Locate the cell with the specified text and output its [X, Y] center coordinate. 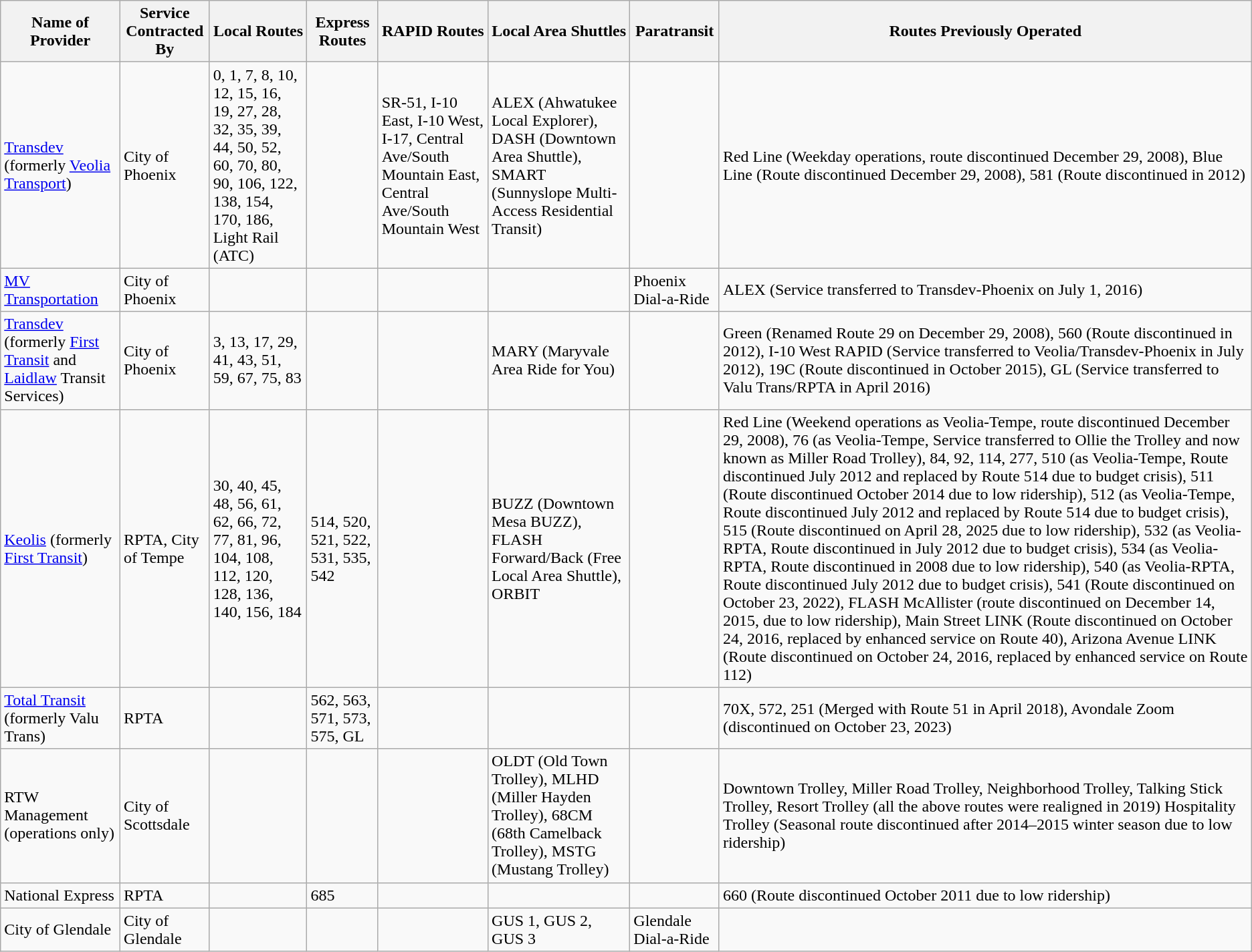
3, 13, 17, 29, 41, 43, 51, 59, 67, 75, 83 [258, 360]
ALEX (Service transferred to Transdev-Phoenix on July 1, 2016) [985, 290]
RPTA, City of Tempe [165, 548]
Transdev (formerly First Transit and Laidlaw Transit Services) [60, 360]
MV Transportation [60, 290]
National Express [60, 895]
Service Contracted By [165, 31]
Transdev (formerly Veolia Transport) [60, 165]
Total Transit (formerly Valu Trans) [60, 718]
RAPID Routes [433, 31]
BUZZ (Downtown Mesa BUZZ), FLASH Forward/Back (Free Local Area Shuttle), ORBIT [559, 548]
GUS 1, GUS 2, GUS 3 [559, 929]
Local Routes [258, 31]
685 [342, 895]
MARY (Maryvale Area Ride for You) [559, 360]
Keolis (formerly First Transit) [60, 548]
660 (Route discontinued October 2011 due to low ridership) [985, 895]
ALEX (Ahwatukee Local Explorer), DASH (Downtown Area Shuttle), SMART (Sunnyslope Multi-Access Residential Transit) [559, 165]
RTW Management (operations only) [60, 816]
Name of Provider [60, 31]
0, 1, 7, 8, 10, 12, 15, 16, 19, 27, 28, 32, 35, 39, 44, 50, 52, 60, 70, 80, 90, 106, 122, 138, 154, 170, 186, Light Rail (ATC) [258, 165]
Paratransit [675, 31]
Local Area Shuttles [559, 31]
514, 520, 521, 522, 531, 535, 542 [342, 548]
30, 40, 45, 48, 56, 61, 62, 66, 72, 77, 81, 96, 104, 108, 112, 120, 128, 136, 140, 156, 184 [258, 548]
City of Scottsdale [165, 816]
Glendale Dial-a-Ride [675, 929]
Routes Previously Operated [985, 31]
562, 563, 571, 573, 575, GL [342, 718]
70X, 572, 251 (Merged with Route 51 in April 2018), Avondale Zoom (discontinued on October 23, 2023) [985, 718]
SR-51, I-10 East, I-10 West, I-17, Central Ave/South Mountain East, Central Ave/South Mountain West [433, 165]
Express Routes [342, 31]
OLDT (Old Town Trolley), MLHD (Miller Hayden Trolley), 68CM (68th Camelback Trolley), MSTG (Mustang Trolley) [559, 816]
Phoenix Dial-a-Ride [675, 290]
